Return the (x, y) coordinate for the center point of the cell that contains the specified text.  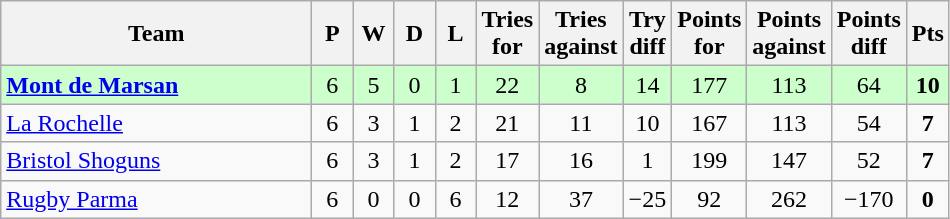
21 (508, 123)
−25 (648, 199)
11 (581, 123)
Tries against (581, 34)
262 (789, 199)
16 (581, 161)
Team (156, 34)
Points for (710, 34)
Rugby Parma (156, 199)
177 (710, 85)
54 (868, 123)
12 (508, 199)
37 (581, 199)
167 (710, 123)
Tries for (508, 34)
Try diff (648, 34)
−170 (868, 199)
L (456, 34)
14 (648, 85)
17 (508, 161)
Pts (928, 34)
D (414, 34)
8 (581, 85)
W (374, 34)
147 (789, 161)
199 (710, 161)
P (332, 34)
92 (710, 199)
Bristol Shoguns (156, 161)
Points against (789, 34)
La Rochelle (156, 123)
Mont de Marsan (156, 85)
Points diff (868, 34)
22 (508, 85)
5 (374, 85)
52 (868, 161)
64 (868, 85)
